Locate the cell with the specified text and output its (x, y) center coordinate. 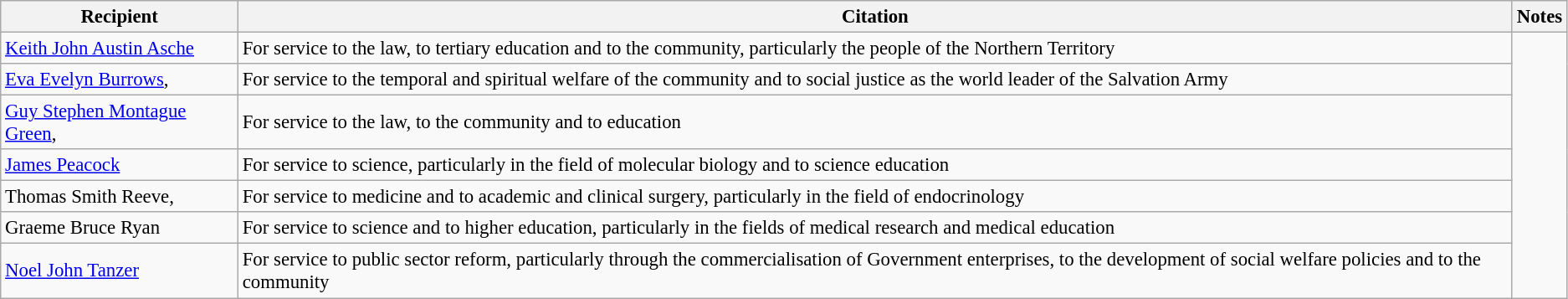
Notes (1540, 17)
Keith John Austin Asche (120, 49)
Noel John Tanzer (120, 271)
Graeme Bruce Ryan (120, 229)
Recipient (120, 17)
Thomas Smith Reeve, (120, 197)
Citation (875, 17)
For service to the temporal and spiritual welfare of the community and to social justice as the world leader of the Salvation Army (875, 80)
For service to the law, to tertiary education and to the community, particularly the people of the Northern Territory (875, 49)
For service to medicine and to academic and clinical surgery, particularly in the field of endocrinology (875, 197)
Guy Stephen Montague Green, (120, 122)
For service to science, particularly in the field of molecular biology and to science education (875, 165)
For service to the law, to the community and to education (875, 122)
James Peacock (120, 165)
For service to science and to higher education, particularly in the fields of medical research and medical education (875, 229)
Eva Evelyn Burrows, (120, 80)
